Scan for the cell matching the given text and deliver its [X, Y] coordinate at center. 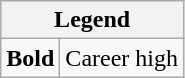
Career high [122, 58]
Legend [92, 20]
Bold [30, 58]
